Provide the [X, Y] coordinate of the cell's center where the given text is located.  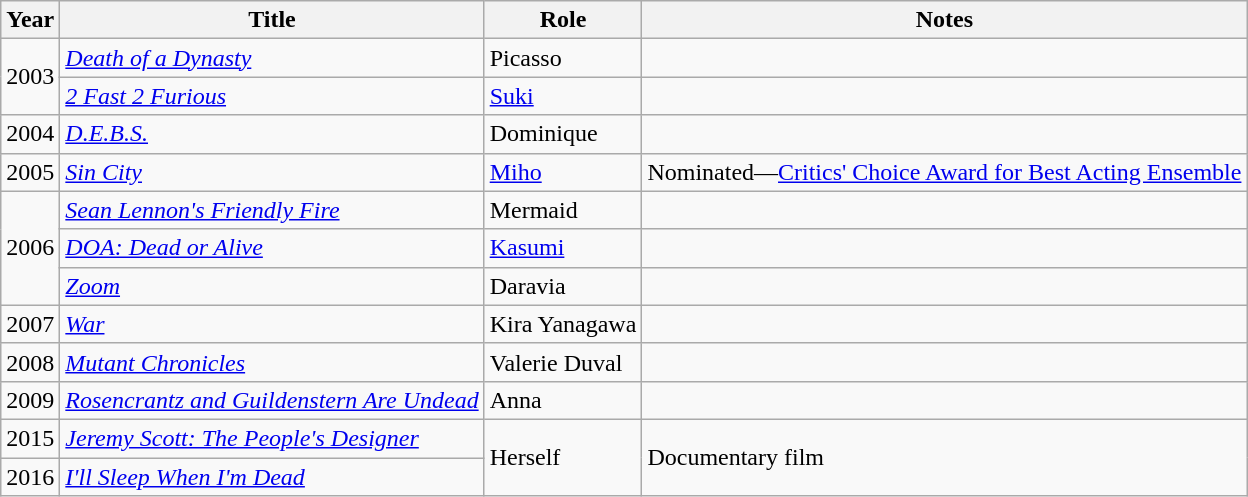
Documentary film [944, 457]
Death of a Dynasty [272, 58]
Sean Lennon's Friendly Fire [272, 210]
D.E.B.S. [272, 134]
I'll Sleep When I'm Dead [272, 477]
Daravia [563, 286]
War [272, 324]
Valerie Duval [563, 362]
Picasso [563, 58]
2008 [30, 362]
Rosencrantz and Guildenstern Are Undead [272, 400]
2009 [30, 400]
Suki [563, 96]
Mutant Chronicles [272, 362]
2016 [30, 477]
Mermaid [563, 210]
DOA: Dead or Alive [272, 248]
2015 [30, 438]
2007 [30, 324]
Year [30, 20]
Dominique [563, 134]
Role [563, 20]
Zoom [272, 286]
2 Fast 2 Furious [272, 96]
Nominated—Critics' Choice Award for Best Acting Ensemble [944, 172]
2006 [30, 248]
2003 [30, 77]
Sin City [272, 172]
Jeremy Scott: The People's Designer [272, 438]
Notes [944, 20]
Kasumi [563, 248]
Title [272, 20]
Miho [563, 172]
2005 [30, 172]
2004 [30, 134]
Kira Yanagawa [563, 324]
Anna [563, 400]
Herself [563, 457]
